Determine the [X, Y] coordinate at the center of the cell enclosing the given text.  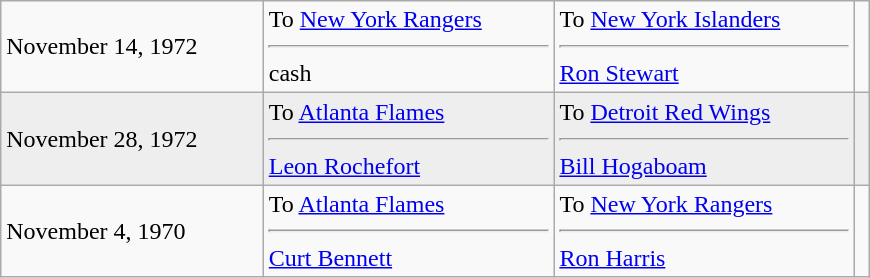
November 28, 1972 [132, 139]
To Detroit Red WingsBill Hogaboam [704, 139]
To Atlanta FlamesLeon Rochefort [408, 139]
To New York IslandersRon Stewart [704, 47]
To Atlanta FlamesCurt Bennett [408, 231]
To New York RangersRon Harris [704, 231]
November 4, 1970 [132, 231]
November 14, 1972 [132, 47]
To New York Rangerscash [408, 47]
